Capture the cell that displays the provided text and extract its [X, Y] central coordinate. 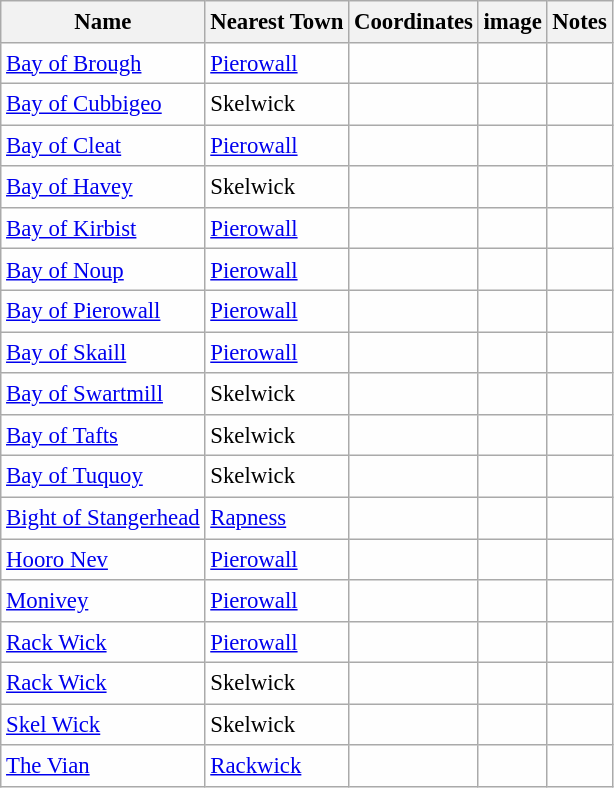
Bay of Cubbigeo [103, 104]
Bay of Brough [103, 62]
Rapness [277, 518]
Bay of Tuquoy [103, 476]
Nearest Town [277, 22]
Rackwick [277, 766]
Coordinates [414, 22]
Bay of Cleat [103, 146]
Bight of Stangerhead [103, 518]
Bay of Swartmill [103, 394]
Name [103, 22]
Hooro Nev [103, 560]
Bay of Pierowall [103, 312]
Bay of Tafts [103, 436]
Monivey [103, 600]
image [512, 22]
The Vian [103, 766]
Bay of Kirbist [103, 228]
Bay of Noup [103, 270]
Bay of Skaill [103, 352]
Bay of Havey [103, 186]
Skel Wick [103, 724]
Notes [580, 22]
